Determine the [x, y] coordinate at the center of the cell enclosing the given text.  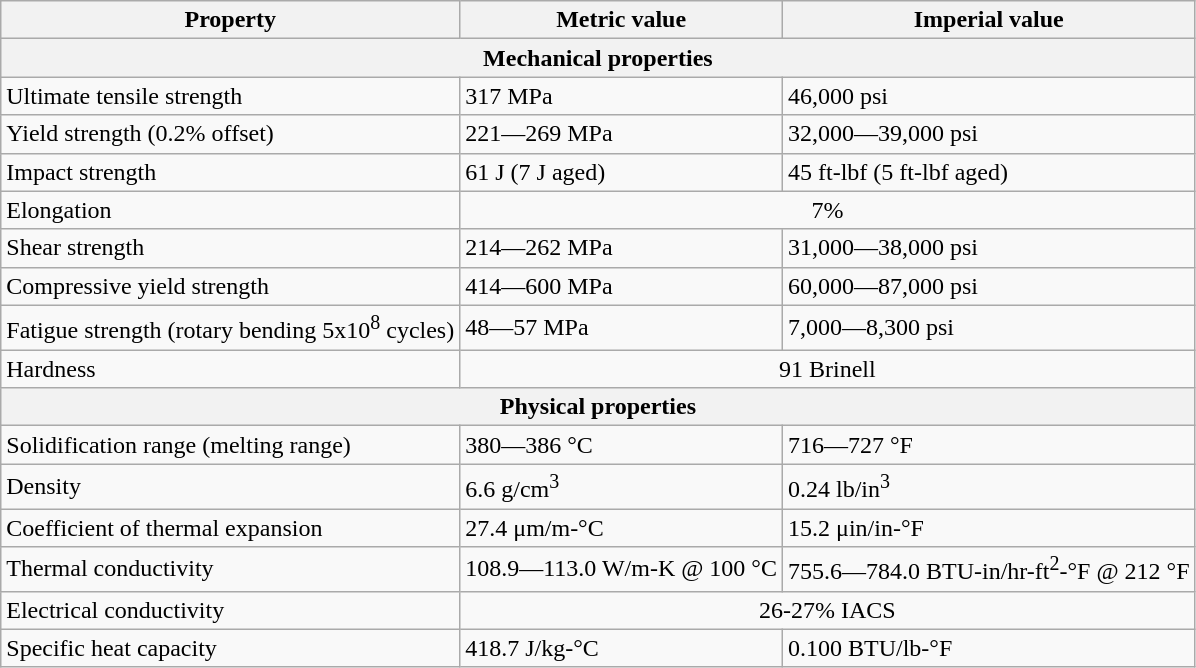
Thermal conductivity [230, 570]
Impact strength [230, 172]
317 MPa [622, 96]
755.6—784.0 BTU-in/hr-ft2-°F @ 212 °F [988, 570]
Metric value [622, 20]
0.24 lb/in3 [988, 486]
214—262 MPa [622, 248]
221—269 MPa [622, 134]
Yield strength (0.2% offset) [230, 134]
26-27% IACS [828, 610]
Property [230, 20]
108.9—113.0 W/m-K @ 100 °C [622, 570]
46,000 psi [988, 96]
91 Brinell [828, 369]
Fatigue strength (rotary bending 5x108 cycles) [230, 328]
Elongation [230, 210]
6.6 g/cm3 [622, 486]
0.100 BTU/lb-°F [988, 648]
Hardness [230, 369]
7,000—8,300 psi [988, 328]
45 ft-lbf (5 ft-lbf aged) [988, 172]
31,000—38,000 psi [988, 248]
Density [230, 486]
Shear strength [230, 248]
716—727 °F [988, 445]
Compressive yield strength [230, 286]
15.2 μin/in-°F [988, 528]
418.7 J/kg-°C [622, 648]
7% [828, 210]
60,000—87,000 psi [988, 286]
61 J (7 J aged) [622, 172]
Imperial value [988, 20]
Coefficient of thermal expansion [230, 528]
Ultimate tensile strength [230, 96]
27.4 μm/m-°C [622, 528]
Physical properties [598, 407]
Specific heat capacity [230, 648]
48—57 MPa [622, 328]
Solidification range (melting range) [230, 445]
Electrical conductivity [230, 610]
Mechanical properties [598, 58]
32,000—39,000 psi [988, 134]
380—386 °C [622, 445]
414—600 MPa [622, 286]
